Locate the cell with the specified text and output its [x, y] center coordinate. 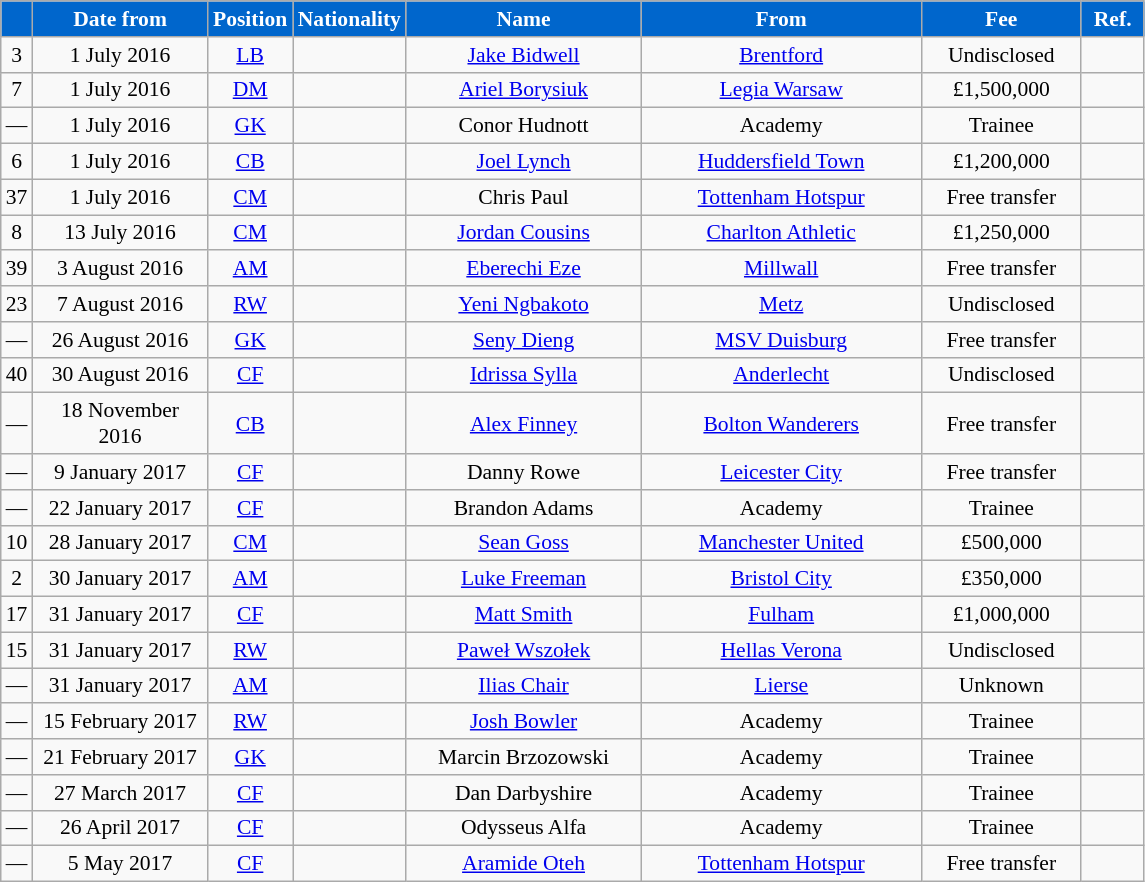
18 November 2016 [120, 424]
Unknown [1001, 686]
Idrissa Sylla [524, 375]
Jordan Cousins [524, 233]
Anderlecht [781, 375]
Name [524, 19]
26 August 2016 [120, 340]
Sean Goss [524, 543]
Brentford [781, 55]
3 August 2016 [120, 269]
27 March 2017 [120, 793]
6 [17, 162]
30 January 2017 [120, 579]
Brandon Adams [524, 508]
Charlton Athletic [781, 233]
£1,250,000 [1001, 233]
30 August 2016 [120, 375]
17 [17, 615]
13 July 2016 [120, 233]
£500,000 [1001, 543]
Seny Dieng [524, 340]
23 [17, 304]
Aramide Oteh [524, 864]
7 August 2016 [120, 304]
Danny Rowe [524, 472]
2 [17, 579]
Luke Freeman [524, 579]
Paweł Wszołek [524, 650]
DM [250, 90]
Josh Bowler [524, 722]
26 April 2017 [120, 828]
LB [250, 55]
Hellas Verona [781, 650]
Odysseus Alfa [524, 828]
3 [17, 55]
From [781, 19]
£350,000 [1001, 579]
40 [17, 375]
Ref. [1112, 19]
Alex Finney [524, 424]
Bristol City [781, 579]
£1,200,000 [1001, 162]
22 January 2017 [120, 508]
Matt Smith [524, 615]
Metz [781, 304]
Marcin Brzozowski [524, 757]
Conor Hudnott [524, 126]
15 February 2017 [120, 722]
Date from [120, 19]
9 January 2017 [120, 472]
15 [17, 650]
Fee [1001, 19]
MSV Duisburg [781, 340]
Bolton Wanderers [781, 424]
39 [17, 269]
Huddersfield Town [781, 162]
21 February 2017 [120, 757]
Manchester United [781, 543]
Ariel Borysiuk [524, 90]
Ilias Chair [524, 686]
£1,000,000 [1001, 615]
Chris Paul [524, 197]
Yeni Ngbakoto [524, 304]
£1,500,000 [1001, 90]
Legia Warsaw [781, 90]
28 January 2017 [120, 543]
Jake Bidwell [524, 55]
Leicester City [781, 472]
7 [17, 90]
Dan Darbyshire [524, 793]
37 [17, 197]
Lierse [781, 686]
Millwall [781, 269]
Eberechi Eze [524, 269]
Nationality [350, 19]
8 [17, 233]
Joel Lynch [524, 162]
5 May 2017 [120, 864]
10 [17, 543]
Fulham [781, 615]
Position [250, 19]
